Identify which cell holds the provided text, then report its (x, y) central coordinate. 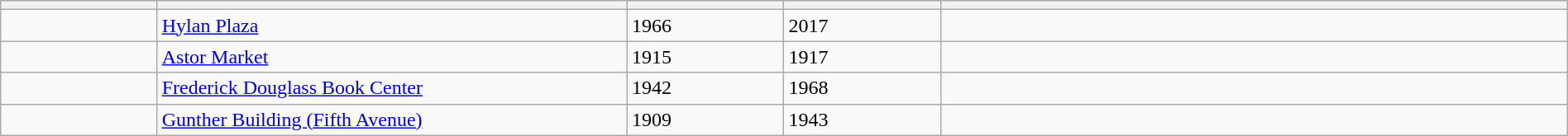
1968 (862, 88)
Astor Market (392, 57)
1943 (862, 120)
Hylan Plaza (392, 26)
Frederick Douglass Book Center (392, 88)
1909 (706, 120)
1915 (706, 57)
1917 (862, 57)
1942 (706, 88)
1966 (706, 26)
Gunther Building (Fifth Avenue) (392, 120)
2017 (862, 26)
